Output the (x, y) coordinate of the center of the cell containing the given text.  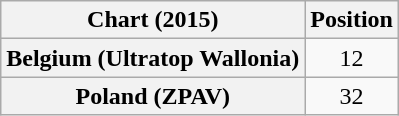
Poland (ZPAV) (153, 96)
32 (352, 96)
Chart (2015) (153, 20)
Position (352, 20)
12 (352, 58)
Belgium (Ultratop Wallonia) (153, 58)
